Return the [x, y] coordinate for the center point of the cell that contains the specified text.  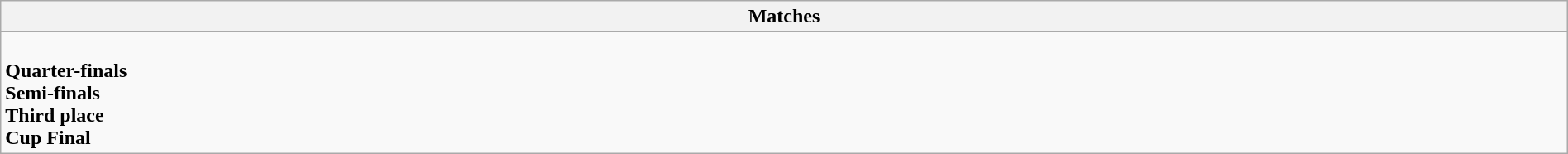
Matches [784, 17]
Quarter-finals Semi-finals Third place Cup Final [784, 93]
